From the cell containing the given text, extract its center point as (X, Y) coordinate. 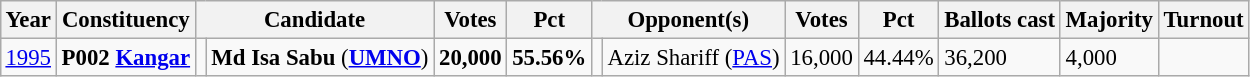
55.56% (550, 57)
Majority (1109, 20)
20,000 (470, 57)
Opponent(s) (688, 20)
Aziz Shariff (PAS) (694, 57)
16,000 (822, 57)
Candidate (314, 20)
Ballots cast (1000, 20)
P002 Kangar (126, 57)
Constituency (126, 20)
Md Isa Sabu (UMNO) (320, 57)
Turnout (1204, 20)
36,200 (1000, 57)
1995 (28, 57)
44.44% (898, 57)
4,000 (1109, 57)
Year (28, 20)
